Locate the cell with the specified text and output its (x, y) center coordinate. 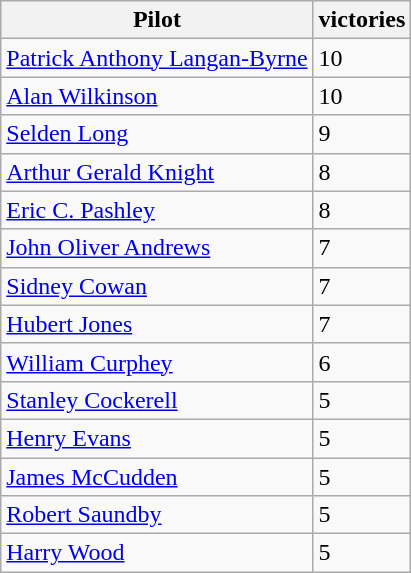
Pilot (157, 20)
victories (362, 20)
Arthur Gerald Knight (157, 172)
Alan Wilkinson (157, 96)
Harry Wood (157, 553)
Patrick Anthony Langan-Byrne (157, 58)
9 (362, 134)
James McCudden (157, 477)
Hubert Jones (157, 324)
John Oliver Andrews (157, 248)
Henry Evans (157, 438)
Stanley Cockerell (157, 400)
6 (362, 362)
Eric C. Pashley (157, 210)
Selden Long (157, 134)
Sidney Cowan (157, 286)
William Curphey (157, 362)
Robert Saundby (157, 515)
